Pinpoint the cell where the given text exists, returning its [X, Y] midpoint coordinate. 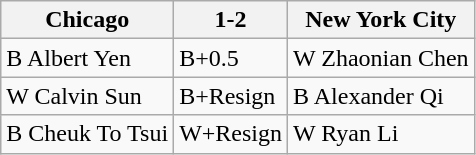
B+Resign [231, 96]
B Cheuk To Tsui [88, 134]
W Zhaonian Chen [382, 58]
W Ryan Li [382, 134]
Chicago [88, 20]
B+0.5 [231, 58]
New York City [382, 20]
B Albert Yen [88, 58]
W Calvin Sun [88, 96]
1-2 [231, 20]
B Alexander Qi [382, 96]
W+Resign [231, 134]
